Extract the (x, y) coordinate from the center of the cell holding the provided text.  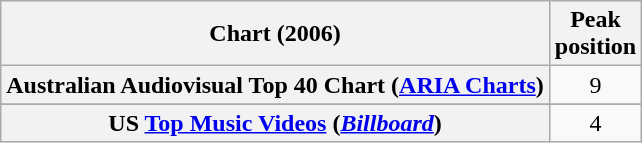
9 (595, 85)
Chart (2006) (276, 34)
Australian Audiovisual Top 40 Chart (ARIA Charts) (276, 85)
4 (595, 123)
Peakposition (595, 34)
US Top Music Videos (Billboard) (276, 123)
